Locate the cell with the specified text and output its [x, y] center coordinate. 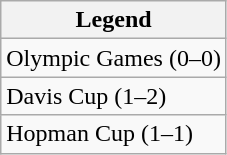
Olympic Games (0–0) [114, 58]
Davis Cup (1–2) [114, 96]
Legend [114, 20]
Hopman Cup (1–1) [114, 134]
